For the text-containing cell, return its midpoint in [x, y] coordinate format. 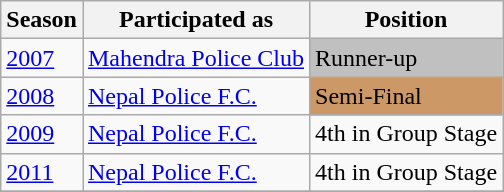
2008 [42, 96]
Position [406, 20]
2011 [42, 172]
Participated as [196, 20]
Season [42, 20]
Mahendra Police Club [196, 58]
2007 [42, 58]
Runner-up [406, 58]
Semi-Final [406, 96]
2009 [42, 134]
